Search for the cell housing the specified text and yield its (X, Y) center coordinate. 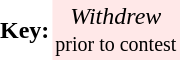
Withdrewprior to contest (116, 30)
